Detect which cell encompasses the target text, then output its (X, Y) center coordinate. 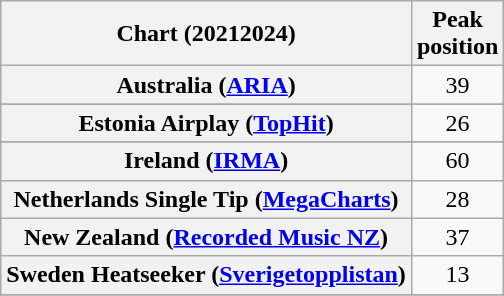
Chart (20212024) (206, 34)
Estonia Airplay (TopHit) (206, 123)
Peakposition (457, 34)
28 (457, 199)
37 (457, 237)
26 (457, 123)
60 (457, 161)
Ireland (IRMA) (206, 161)
Australia (ARIA) (206, 85)
New Zealand (Recorded Music NZ) (206, 237)
Netherlands Single Tip (MegaCharts) (206, 199)
39 (457, 85)
13 (457, 275)
Sweden Heatseeker (Sverigetopplistan) (206, 275)
